Capture the cell that displays the provided text and extract its (X, Y) central coordinate. 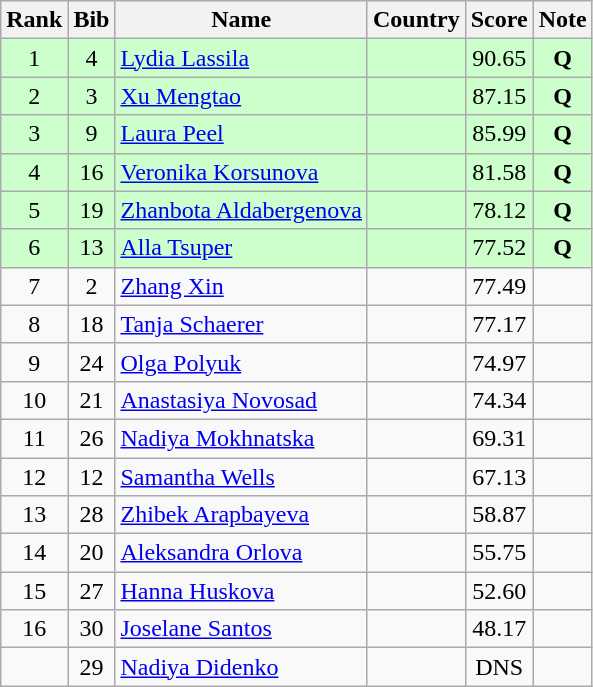
Tanja Schaerer (242, 324)
30 (92, 629)
28 (92, 515)
20 (92, 553)
8 (34, 324)
5 (34, 210)
11 (34, 438)
90.65 (499, 58)
85.99 (499, 134)
Nadiya Didenko (242, 667)
Joselane Santos (242, 629)
21 (92, 400)
78.12 (499, 210)
Bib (92, 20)
Olga Polyuk (242, 362)
10 (34, 400)
Aleksandra Orlova (242, 553)
26 (92, 438)
Alla Tsuper (242, 248)
77.52 (499, 248)
19 (92, 210)
77.17 (499, 324)
69.31 (499, 438)
Veronika Korsunova (242, 172)
Name (242, 20)
6 (34, 248)
48.17 (499, 629)
7 (34, 286)
Note (562, 20)
DNS (499, 667)
Anastasiya Novosad (242, 400)
67.13 (499, 477)
18 (92, 324)
Lydia Lassila (242, 58)
Zhibek Arapbayeva (242, 515)
Rank (34, 20)
77.49 (499, 286)
Country (416, 20)
74.97 (499, 362)
27 (92, 591)
1 (34, 58)
29 (92, 667)
24 (92, 362)
52.60 (499, 591)
15 (34, 591)
58.87 (499, 515)
55.75 (499, 553)
14 (34, 553)
Zhang Xin (242, 286)
Laura Peel (242, 134)
Hanna Huskova (242, 591)
Nadiya Mokhnatska (242, 438)
87.15 (499, 96)
Xu Mengtao (242, 96)
Score (499, 20)
74.34 (499, 400)
Zhanbota Aldabergenova (242, 210)
81.58 (499, 172)
Samantha Wells (242, 477)
